Find where the given text appears and provide that cell's center as [x, y] coordinate. 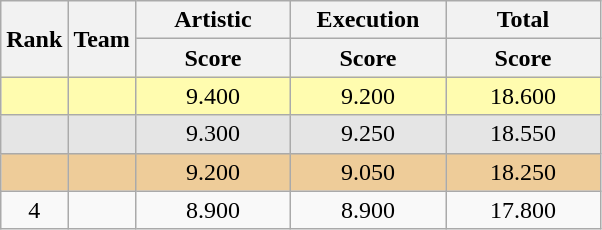
17.800 [524, 210]
Rank [34, 39]
18.250 [524, 172]
4 [34, 210]
18.550 [524, 134]
9.300 [212, 134]
9.250 [368, 134]
9.050 [368, 172]
9.400 [212, 96]
Artistic [212, 20]
18.600 [524, 96]
Team [102, 39]
Total [524, 20]
Execution [368, 20]
